Pinpoint the cell where the given text exists, returning its (x, y) midpoint coordinate. 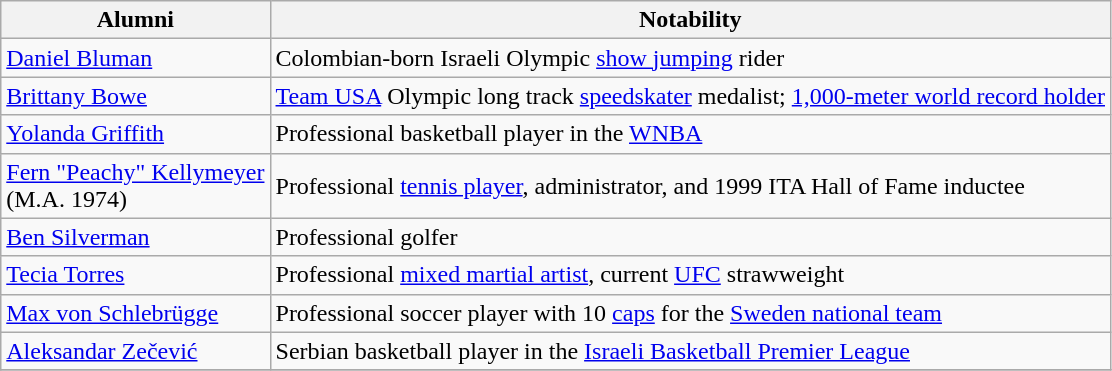
Brittany Bowe (136, 96)
Team USA Olympic long track speedskater medalist; 1,000-meter world record holder (690, 96)
Alumni (136, 20)
Colombian-born Israeli Olympic show jumping rider (690, 58)
Professional basketball player in the WNBA (690, 134)
Serbian basketball player in the Israeli Basketball Premier League (690, 351)
Ben Silverman (136, 237)
Daniel Bluman (136, 58)
Professional soccer player with 10 caps for the Sweden national team (690, 313)
Yolanda Griffith (136, 134)
Max von Schlebrügge (136, 313)
Professional tennis player, administrator, and 1999 ITA Hall of Fame inductee (690, 186)
Professional golfer (690, 237)
Aleksandar Zečević (136, 351)
Notability (690, 20)
Tecia Torres (136, 275)
Fern "Peachy" Kellymeyer (M.A. 1974) (136, 186)
Professional mixed martial artist, current UFC strawweight (690, 275)
